Search for the cell housing the specified text and yield its [x, y] center coordinate. 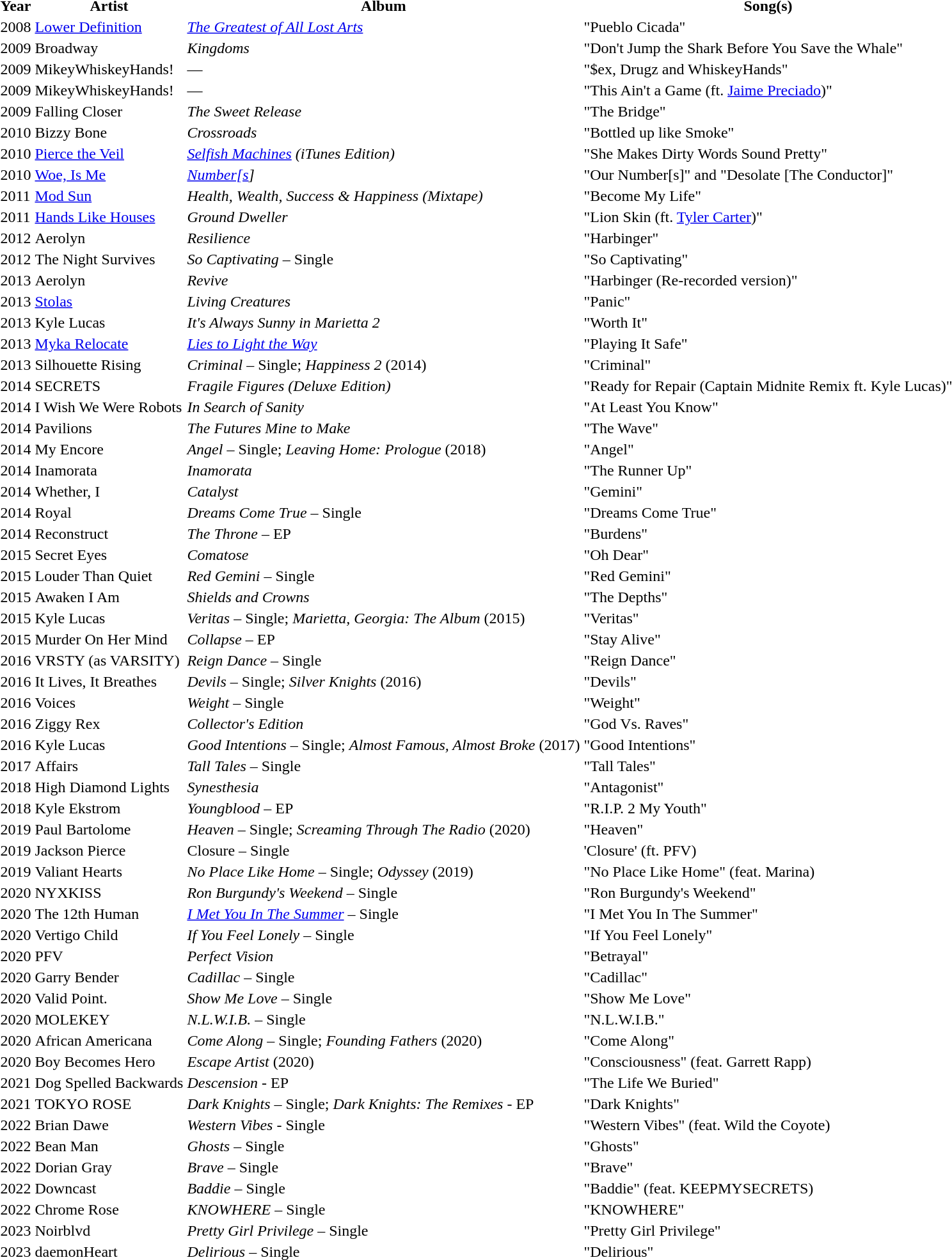
Devils – Single; Silver Knights (2016) [384, 682]
Kyle Ekstrom [109, 808]
Vertigo Child [109, 935]
Murder On Her Mind [109, 639]
N.L.W.I.B. – Single [384, 1019]
Dark Knights – Single; Dark Knights: The Remixes - EP [384, 1104]
The Sweet Release [384, 111]
Comatose [384, 555]
Downcast [109, 1188]
The Throne – EP [384, 534]
Collector's Edition [384, 724]
The Greatest of All Lost Arts [384, 27]
Garry Bender [109, 977]
Perfect Vision [384, 956]
Show Me Love – Single [384, 998]
Veritas – Single; Marietta, Georgia: The Album (2015) [384, 618]
Kingdoms [384, 48]
Reconstruct [109, 534]
I Wish We Were Robots [109, 407]
Dreams Come True – Single [384, 513]
If You Feel Lonely – Single [384, 935]
Affairs [109, 766]
Voices [109, 703]
Noirblvd [109, 1231]
Baddie – Single [384, 1188]
TOKYO ROSE [109, 1104]
Crossroads [384, 132]
Number[s] [384, 175]
Jackson Pierce [109, 850]
Royal [109, 513]
Pierce the Veil [109, 154]
It's Always Sunny in Marietta 2 [384, 323]
NYXKISS [109, 893]
No Place Like Home – Single; Odyssey (2019) [384, 872]
Broadway [109, 48]
Come Along – Single; Founding Fathers (2020) [384, 1041]
Collapse – EP [384, 639]
My Encore [109, 449]
Ground Dweller [384, 217]
KNOWHERE – Single [384, 1209]
Living Creatures [384, 301]
African Americana [109, 1041]
Whether, I [109, 491]
Hands Like Houses [109, 217]
Closure – Single [384, 850]
Valid Point. [109, 998]
Synesthesia [384, 787]
Silhouette Rising [109, 365]
Louder Than Quiet [109, 576]
Resilience [384, 238]
Criminal – Single; Happiness 2 (2014) [384, 365]
Health, Wealth, Success & Happiness (Mixtape) [384, 196]
Bean Man [109, 1146]
Tall Tales – Single [384, 766]
Cadillac – Single [384, 977]
Heaven – Single; Screaming Through The Radio (2020) [384, 829]
The Night Survives [109, 259]
Lies to Light the Way [384, 344]
Western Vibes - Single [384, 1125]
Brave – Single [384, 1167]
Shields and Crowns [384, 597]
In Search of Sanity [384, 407]
Ron Burgundy's Weekend – Single [384, 893]
Paul Bartolome [109, 829]
Revive [384, 280]
It Lives, It Breathes [109, 682]
Pretty Girl Privilege – Single [384, 1231]
Angel – Single; Leaving Home: Prologue (2018) [384, 449]
Red Gemini – Single [384, 576]
Weight – Single [384, 703]
Myka Relocate [109, 344]
Awaken I Am [109, 597]
Escape Artist (2020) [384, 1062]
Good Intentions – Single; Almost Famous, Almost Broke (2017) [384, 745]
PFV [109, 956]
The 12th Human [109, 914]
Dog Spelled Backwards [109, 1083]
So Captivating – Single [384, 259]
Youngblood – EP [384, 808]
Bizzy Bone [109, 132]
MOLEKEY [109, 1019]
SECRETS [109, 386]
I Met You In The Summer – Single [384, 914]
Dorian Gray [109, 1167]
VRSTY (as VARSITY) [109, 660]
High Diamond Lights [109, 787]
Reign Dance – Single [384, 660]
Woe, Is Me [109, 175]
Brian Dawe [109, 1125]
Boy Becomes Hero [109, 1062]
Valiant Hearts [109, 872]
The Futures Mine to Make [384, 428]
Lower Definition [109, 27]
Chrome Rose [109, 1209]
Falling Closer [109, 111]
Ghosts – Single [384, 1146]
Secret Eyes [109, 555]
Ziggy Rex [109, 724]
Pavilions [109, 428]
Mod Sun [109, 196]
Selfish Machines (iTunes Edition) [384, 154]
Descension - EP [384, 1083]
Fragile Figures (Deluxe Edition) [384, 386]
Catalyst [384, 491]
Stolas [109, 301]
